For the text-containing cell, return its midpoint in (X, Y) coordinate format. 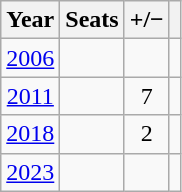
7 (146, 96)
2006 (30, 58)
Seats (92, 20)
2011 (30, 96)
2 (146, 134)
+/− (146, 20)
2018 (30, 134)
Year (30, 20)
2023 (30, 172)
